Pinpoint the cell where the given text exists, returning its (X, Y) midpoint coordinate. 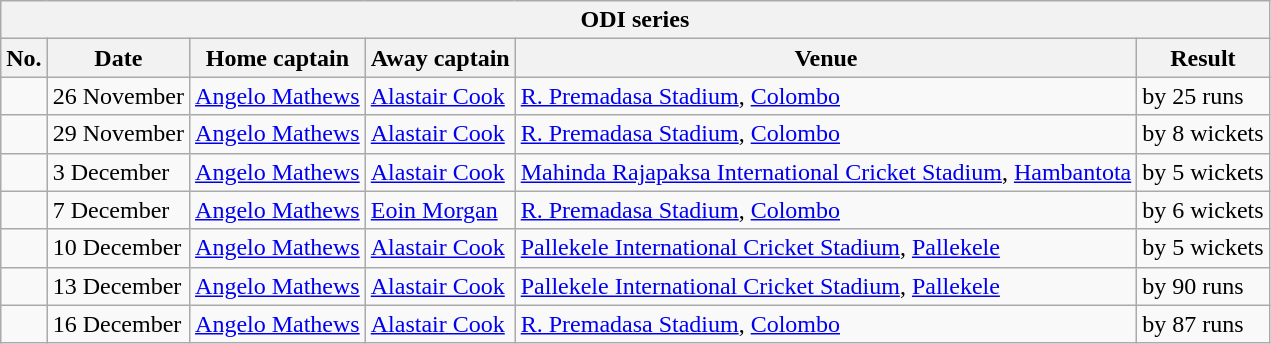
29 November (118, 134)
7 December (118, 210)
Away captain (440, 58)
3 December (118, 172)
by 87 runs (1203, 324)
Mahinda Rajapaksa International Cricket Stadium, Hambantota (826, 172)
by 25 runs (1203, 96)
13 December (118, 286)
Venue (826, 58)
by 8 wickets (1203, 134)
No. (24, 58)
Home captain (278, 58)
16 December (118, 324)
10 December (118, 248)
Date (118, 58)
by 90 runs (1203, 286)
Result (1203, 58)
ODI series (635, 20)
26 November (118, 96)
Eoin Morgan (440, 210)
by 6 wickets (1203, 210)
